Detect which cell encompasses the target text, then output its [X, Y] center coordinate. 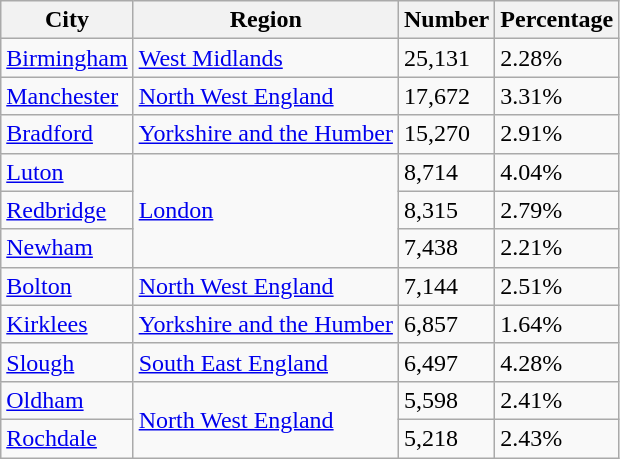
8,714 [446, 172]
8,315 [446, 210]
17,672 [446, 96]
2.41% [557, 400]
6,497 [446, 362]
Kirklees [67, 324]
South East England [266, 362]
Birmingham [67, 58]
25,131 [446, 58]
Manchester [67, 96]
7,438 [446, 248]
2.28% [557, 58]
Slough [67, 362]
4.04% [557, 172]
7,144 [446, 286]
Newham [67, 248]
2.43% [557, 438]
Region [266, 20]
2.21% [557, 248]
Rochdale [67, 438]
Bolton [67, 286]
London [266, 210]
2.51% [557, 286]
6,857 [446, 324]
2.79% [557, 210]
Luton [67, 172]
5,598 [446, 400]
Oldham [67, 400]
Redbridge [67, 210]
2.91% [557, 134]
15,270 [446, 134]
City [67, 20]
5,218 [446, 438]
3.31% [557, 96]
Percentage [557, 20]
Bradford [67, 134]
West Midlands [266, 58]
4.28% [557, 362]
1.64% [557, 324]
Number [446, 20]
